For the text-containing cell, return its midpoint in [X, Y] coordinate format. 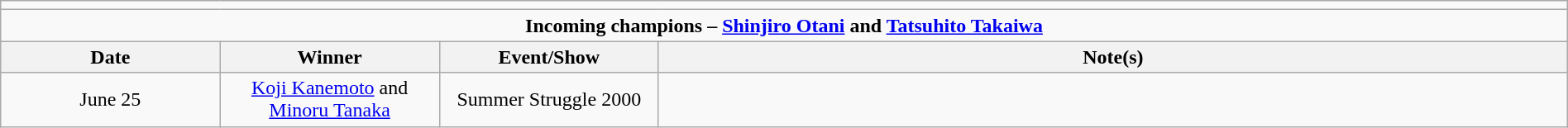
Incoming champions – Shinjiro Otani and Tatsuhito Takaiwa [784, 26]
Winner [329, 57]
Summer Struggle 2000 [549, 99]
Date [111, 57]
Note(s) [1113, 57]
Koji Kanemoto and Minoru Tanaka [329, 99]
June 25 [111, 99]
Event/Show [549, 57]
